Find where the given text appears and provide that cell's center as [X, Y] coordinate. 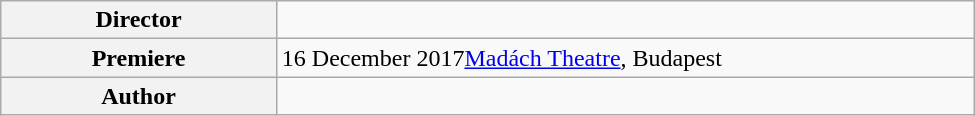
Author [139, 96]
Premiere [139, 58]
Director [139, 20]
16 December 2017Madách Theatre, Budapest [625, 58]
